From the cell containing the given text, extract its center point as [X, Y] coordinate. 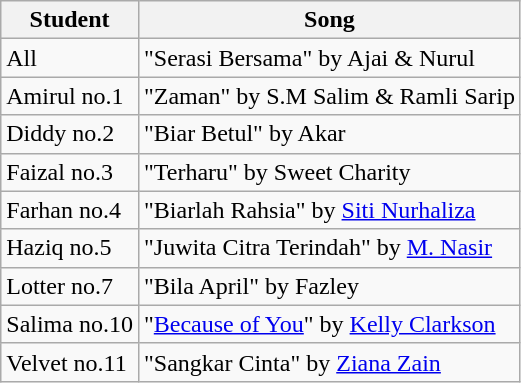
All [70, 58]
Salima no.10 [70, 324]
Farhan no.4 [70, 210]
Amirul no.1 [70, 96]
Faizal no.3 [70, 172]
Student [70, 20]
Diddy no.2 [70, 134]
Song [329, 20]
Lotter no.7 [70, 286]
Haziq no.5 [70, 248]
"Biar Betul" by Akar [329, 134]
"Sangkar Cinta" by Ziana Zain [329, 362]
"Bila April" by Fazley [329, 286]
"Serasi Bersama" by Ajai & Nurul [329, 58]
"Biarlah Rahsia" by Siti Nurhaliza [329, 210]
"Because of You" by Kelly Clarkson [329, 324]
"Zaman" by S.M Salim & Ramli Sarip [329, 96]
"Terharu" by Sweet Charity [329, 172]
"Juwita Citra Terindah" by M. Nasir [329, 248]
Velvet no.11 [70, 362]
